Pinpoint the cell where the given text exists, returning its (x, y) midpoint coordinate. 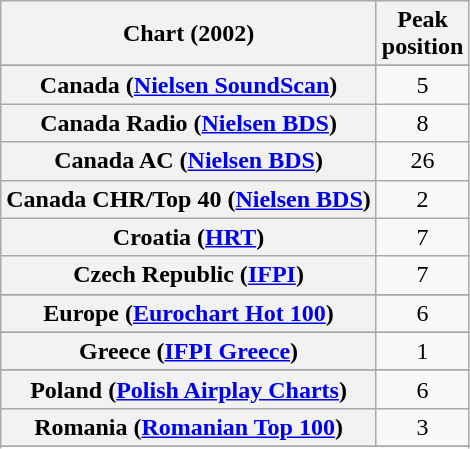
Romania (Romanian Top 100) (189, 427)
Canada AC (Nielsen BDS) (189, 161)
Poland (Polish Airplay Charts) (189, 389)
8 (422, 123)
Czech Republic (IFPI) (189, 275)
Peakposition (422, 34)
Canada Radio (Nielsen BDS) (189, 123)
5 (422, 85)
3 (422, 427)
Canada CHR/Top 40 (Nielsen BDS) (189, 199)
Canada (Nielsen SoundScan) (189, 85)
Greece (IFPI Greece) (189, 351)
1 (422, 351)
2 (422, 199)
Europe (Eurochart Hot 100) (189, 313)
Croatia (HRT) (189, 237)
26 (422, 161)
Chart (2002) (189, 34)
